Detect which cell encompasses the target text, then output its [X, Y] center coordinate. 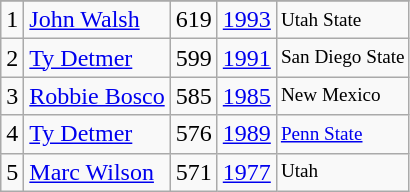
John Walsh [97, 20]
New Mexico [342, 96]
619 [194, 20]
599 [194, 58]
585 [194, 96]
San Diego State [342, 58]
571 [194, 172]
3 [12, 96]
Utah State [342, 20]
1989 [246, 134]
Utah [342, 172]
4 [12, 134]
Robbie Bosco [97, 96]
1 [12, 20]
Marc Wilson [97, 172]
Penn State [342, 134]
1991 [246, 58]
1993 [246, 20]
5 [12, 172]
576 [194, 134]
2 [12, 58]
1977 [246, 172]
1985 [246, 96]
